Identify which cell holds the provided text, then report its [x, y] central coordinate. 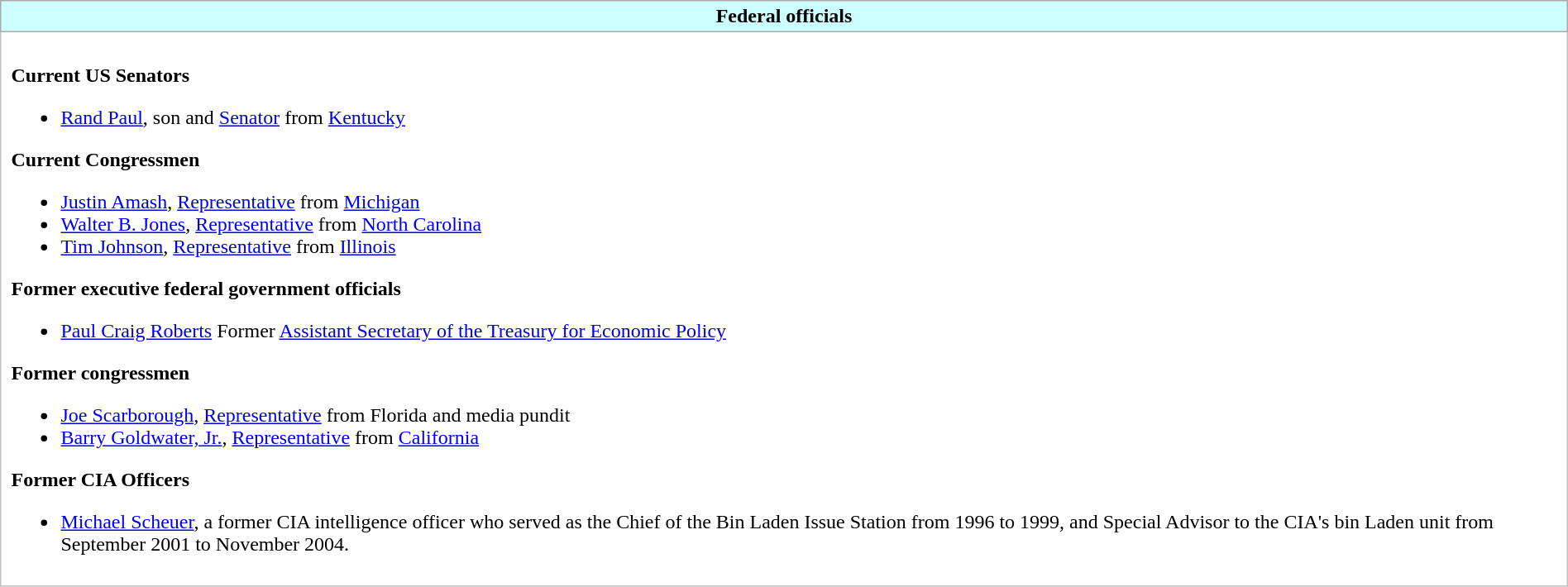
Federal officials [784, 17]
